Return (X, Y) of the center of cell containing provided text 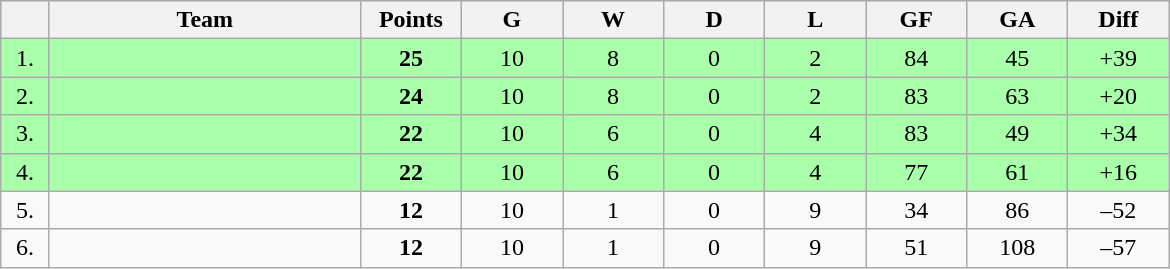
3. (26, 134)
45 (1018, 58)
G (512, 20)
49 (1018, 134)
61 (1018, 172)
63 (1018, 96)
Team (204, 20)
4. (26, 172)
+39 (1118, 58)
77 (916, 172)
GA (1018, 20)
GF (916, 20)
Points (410, 20)
5. (26, 210)
34 (916, 210)
25 (410, 58)
84 (916, 58)
+16 (1118, 172)
Diff (1118, 20)
1. (26, 58)
2. (26, 96)
6. (26, 248)
L (816, 20)
W (612, 20)
86 (1018, 210)
+34 (1118, 134)
–57 (1118, 248)
24 (410, 96)
–52 (1118, 210)
+20 (1118, 96)
D (714, 20)
51 (916, 248)
108 (1018, 248)
